Output the (x, y) coordinate of the center of the cell containing the given text.  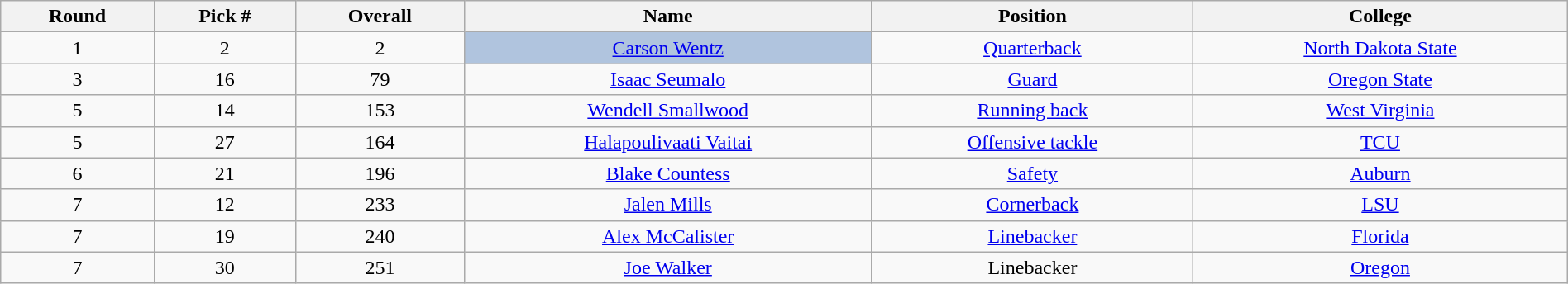
LSU (1381, 205)
Joe Walker (668, 267)
Blake Countess (668, 173)
Name (668, 17)
79 (380, 79)
164 (380, 142)
3 (78, 79)
153 (380, 111)
Auburn (1381, 173)
Position (1032, 17)
Guard (1032, 79)
6 (78, 173)
Safety (1032, 173)
Isaac Seumalo (668, 79)
27 (225, 142)
North Dakota State (1381, 48)
Running back (1032, 111)
Oregon (1381, 267)
Cornerback (1032, 205)
21 (225, 173)
12 (225, 205)
30 (225, 267)
Pick # (225, 17)
19 (225, 236)
Wendell Smallwood (668, 111)
West Virginia (1381, 111)
Quarterback (1032, 48)
Offensive tackle (1032, 142)
16 (225, 79)
251 (380, 267)
Oregon State (1381, 79)
Overall (380, 17)
14 (225, 111)
TCU (1381, 142)
1 (78, 48)
Florida (1381, 236)
College (1381, 17)
196 (380, 173)
240 (380, 236)
Alex McCalister (668, 236)
Jalen Mills (668, 205)
Carson Wentz (668, 48)
Halapoulivaati Vaitai (668, 142)
Round (78, 17)
233 (380, 205)
